Output the [X, Y] coordinate of the center of the cell containing the given text.  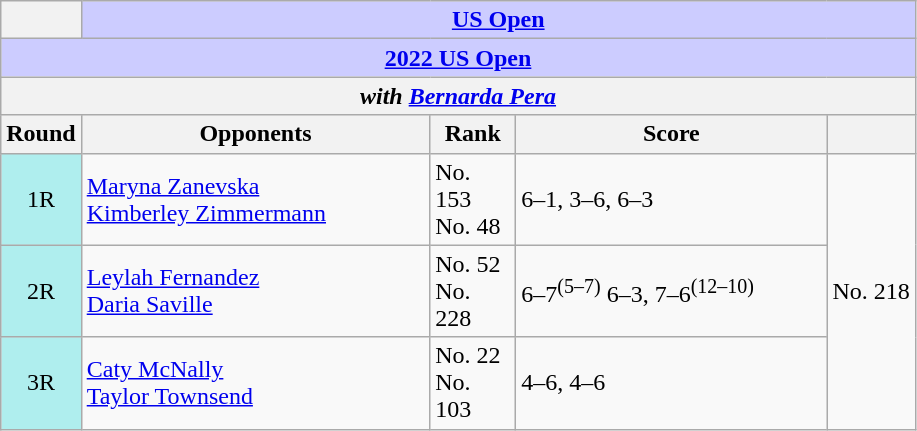
Score [672, 134]
2022 US Open [458, 58]
Leylah Fernandez Daria Saville [256, 291]
3R [41, 383]
No. 153No. 48 [473, 199]
US Open [498, 20]
4–6, 4–6 [672, 383]
Opponents [256, 134]
Maryna Zanevska Kimberley Zimmermann [256, 199]
6–7(5–7) 6–3, 7–6(12–10) [672, 291]
No. 218 [871, 291]
2R [41, 291]
Round [41, 134]
No. 52No. 228 [473, 291]
1R [41, 199]
Rank [473, 134]
Caty McNally Taylor Townsend [256, 383]
No. 22No. 103 [473, 383]
6–1, 3–6, 6–3 [672, 199]
with Bernarda Pera [458, 96]
